Determine the (X, Y) coordinate at the center of the cell enclosing the given text.  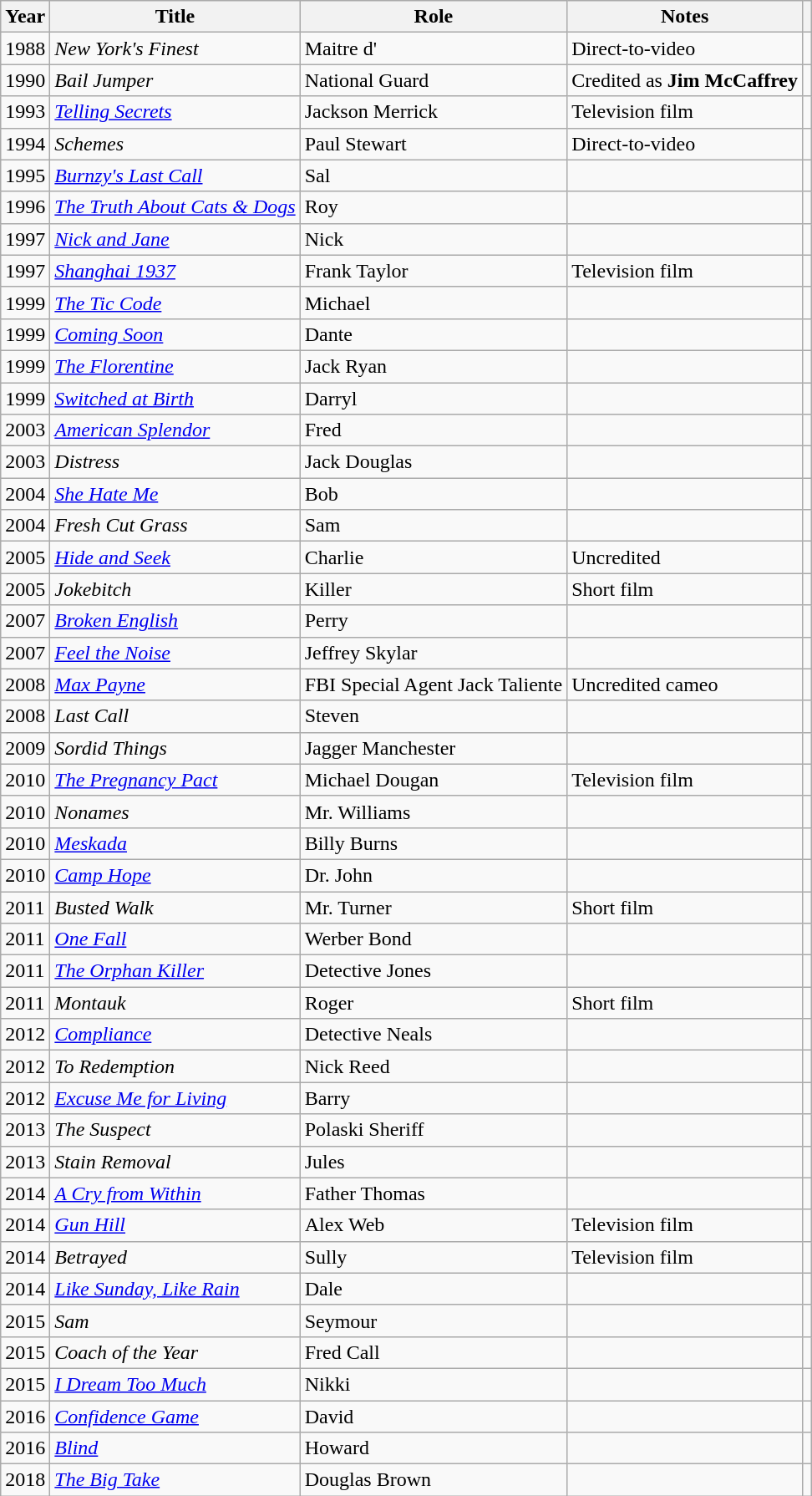
Alex Web (434, 1225)
Coach of the Year (175, 1352)
Sully (434, 1257)
Role (434, 17)
Coming Soon (175, 334)
Excuse Me for Living (175, 1098)
Charlie (434, 557)
Jeffrey Skylar (434, 653)
Jokebitch (175, 589)
Sal (434, 176)
Fred (434, 430)
1988 (25, 48)
Nick and Jane (175, 239)
Paul Stewart (434, 144)
The Suspect (175, 1130)
Uncredited cameo (685, 684)
Roy (434, 207)
A Cry from Within (175, 1193)
Nikki (434, 1384)
Dante (434, 334)
Stain Removal (175, 1162)
Frank Taylor (434, 271)
Billy Burns (434, 843)
Feel the Noise (175, 653)
Michael Dougan (434, 780)
The Orphan Killer (175, 971)
Notes (685, 17)
Telling Secrets (175, 112)
Like Sunday, Like Rain (175, 1289)
Detective Neals (434, 1035)
Switched at Birth (175, 399)
Sordid Things (175, 748)
Gun Hill (175, 1225)
Fred Call (434, 1352)
Hide and Seek (175, 557)
Bob (434, 494)
2009 (25, 748)
Betrayed (175, 1257)
American Splendor (175, 430)
Mr. Turner (434, 907)
Nick Reed (434, 1066)
Maitre d' (434, 48)
David (434, 1417)
The Pregnancy Pact (175, 780)
Blind (175, 1448)
New York's Finest (175, 48)
Jackson Merrick (434, 112)
Title (175, 17)
Barry (434, 1098)
Darryl (434, 399)
1990 (25, 80)
1995 (25, 176)
Burnzy's Last Call (175, 176)
She Hate Me (175, 494)
Dale (434, 1289)
Confidence Game (175, 1417)
The Big Take (175, 1480)
Bail Jumper (175, 80)
Distress (175, 462)
Year (25, 17)
Busted Walk (175, 907)
One Fall (175, 939)
Nick (434, 239)
1994 (25, 144)
Douglas Brown (434, 1480)
Fresh Cut Grass (175, 526)
Jules (434, 1162)
Meskada (175, 843)
Jagger Manchester (434, 748)
Werber Bond (434, 939)
Steven (434, 716)
Roger (434, 1003)
Uncredited (685, 557)
Detective Jones (434, 971)
Broken English (175, 621)
To Redemption (175, 1066)
Mr. Williams (434, 812)
1996 (25, 207)
Seymour (434, 1320)
1993 (25, 112)
The Tic Code (175, 303)
I Dream Too Much (175, 1384)
Nonames (175, 812)
Montauk (175, 1003)
Schemes (175, 144)
Perry (434, 621)
Jack Ryan (434, 366)
2018 (25, 1480)
National Guard (434, 80)
Michael (434, 303)
Compliance (175, 1035)
Dr. John (434, 875)
Jack Douglas (434, 462)
Howard (434, 1448)
Max Payne (175, 684)
The Truth About Cats & Dogs (175, 207)
Father Thomas (434, 1193)
Credited as Jim McCaffrey (685, 80)
The Florentine (175, 366)
Shanghai 1937 (175, 271)
FBI Special Agent Jack Taliente (434, 684)
Camp Hope (175, 875)
Killer (434, 589)
Last Call (175, 716)
Polaski Sheriff (434, 1130)
